Provide the (X, Y) coordinate of the cell's center where the given text is located.  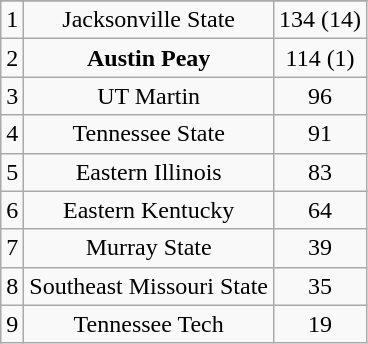
1 (12, 20)
4 (12, 134)
Eastern Kentucky (149, 210)
96 (320, 96)
Eastern Illinois (149, 172)
114 (1) (320, 58)
3 (12, 96)
Tennessee Tech (149, 324)
UT Martin (149, 96)
35 (320, 286)
Murray State (149, 248)
6 (12, 210)
9 (12, 324)
64 (320, 210)
8 (12, 286)
91 (320, 134)
83 (320, 172)
39 (320, 248)
2 (12, 58)
Southeast Missouri State (149, 286)
Tennessee State (149, 134)
Austin Peay (149, 58)
7 (12, 248)
Jacksonville State (149, 20)
19 (320, 324)
134 (14) (320, 20)
5 (12, 172)
